Detect which cell encompasses the target text, then output its [X, Y] center coordinate. 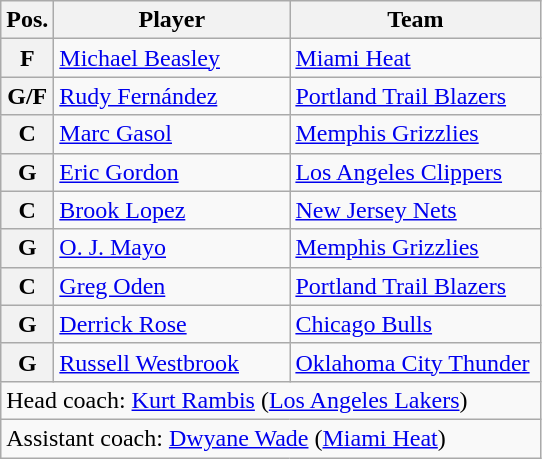
F [28, 58]
Miami Heat [416, 58]
O. J. Mayo [172, 248]
Assistant coach: Dwyane Wade (Miami Heat) [271, 438]
Team [416, 20]
Eric Gordon [172, 172]
Michael Beasley [172, 58]
Los Angeles Clippers [416, 172]
G/F [28, 96]
Greg Oden [172, 286]
Rudy Fernández [172, 96]
Russell Westbrook [172, 362]
Derrick Rose [172, 324]
Chicago Bulls [416, 324]
Oklahoma City Thunder [416, 362]
Head coach: Kurt Rambis (Los Angeles Lakers) [271, 400]
Brook Lopez [172, 210]
New Jersey Nets [416, 210]
Pos. [28, 20]
Player [172, 20]
Marc Gasol [172, 134]
